Locate the cell with the specified text and output its [x, y] center coordinate. 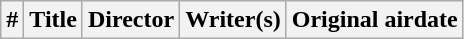
# [12, 20]
Title [54, 20]
Director [130, 20]
Writer(s) [234, 20]
Original airdate [374, 20]
